Search for the cell housing the specified text and yield its (X, Y) center coordinate. 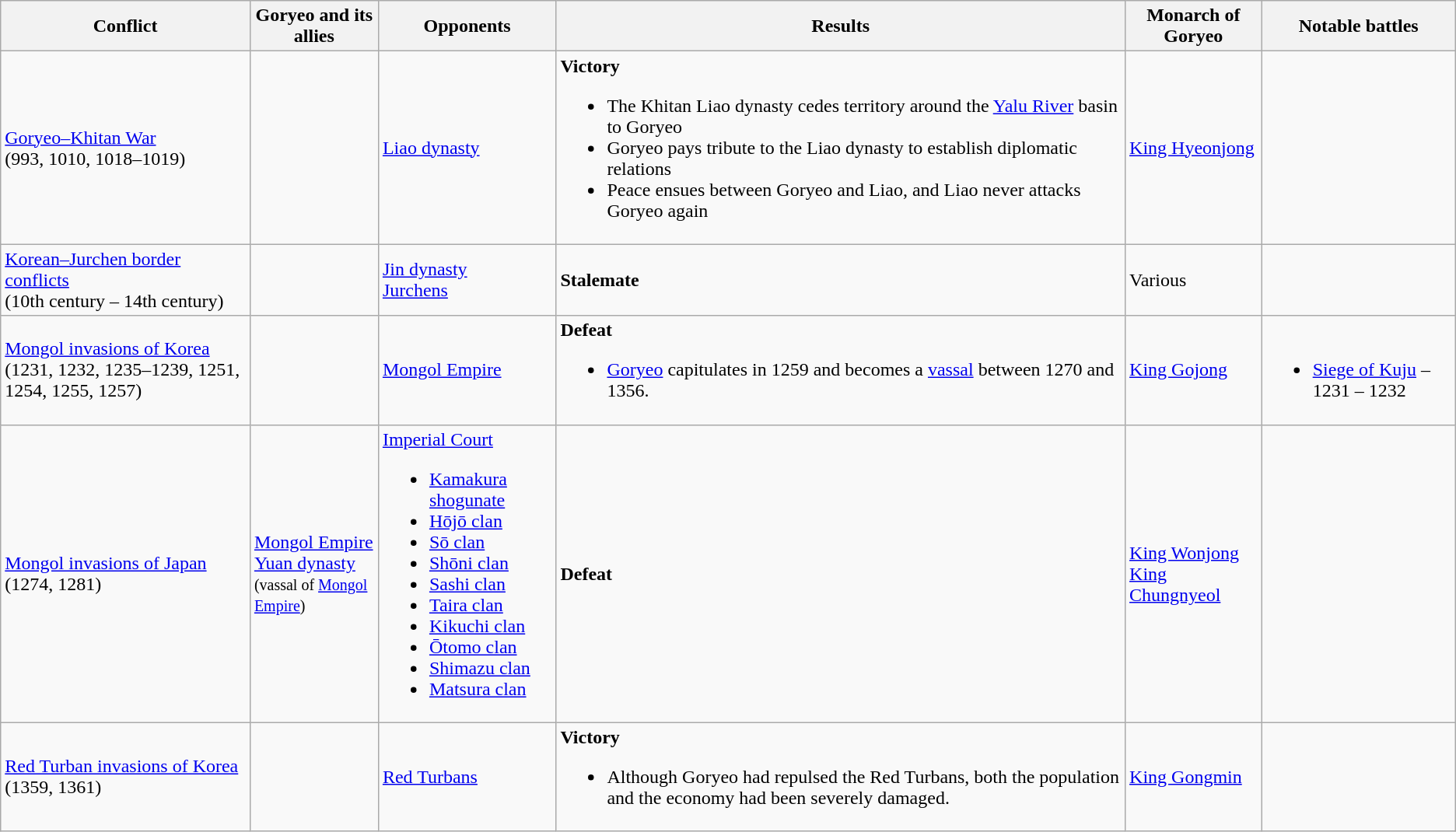
Siege of Kuju – 1231 – 1232 (1358, 370)
Mongol invasions of Korea(1231, 1232, 1235–1239, 1251, 1254, 1255, 1257) (126, 370)
Stalemate (841, 280)
King Gojong (1194, 370)
Mongol Empire (467, 370)
Mongol Empire Yuan dynasty (vassal of Mongol Empire) (314, 574)
Results (841, 26)
Conflict (126, 26)
VictoryAlthough Goryeo had repulsed the Red Turbans, both the population and the economy had been severely damaged. (841, 777)
Opponents (467, 26)
Red Turbans (467, 777)
DefeatGoryeo capitulates in 1259 and becomes a vassal between 1270 and 1356. (841, 370)
Notable battles (1358, 26)
Various (1194, 280)
Red Turban invasions of Korea(1359, 1361) (126, 777)
King WonjongKing Chungnyeol (1194, 574)
Liao dynasty (467, 148)
Goryeo and its allies (314, 26)
Imperial Court Kamakura shogunate Hōjō clan Sō clan Shōni clanSashi clan Taira clan Kikuchi clan Ōtomo clan Shimazu clan Matsura clan (467, 574)
King Hyeonjong (1194, 148)
Goryeo–Khitan War(993, 1010, 1018–1019) (126, 148)
Korean–Jurchen border conflicts(10th century – 14th century) (126, 280)
Mongol invasions of Japan(1274, 1281) (126, 574)
Monarch of Goryeo (1194, 26)
Jin dynastyJurchens (467, 280)
King Gongmin (1194, 777)
Defeat (841, 574)
